Output the [x, y] coordinate of the center of the cell containing the given text.  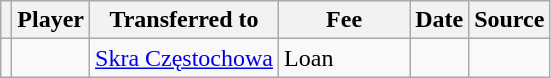
Date [440, 20]
Source [510, 20]
Transferred to [184, 20]
Player [51, 20]
Loan [344, 58]
Skra Częstochowa [184, 58]
Fee [344, 20]
